Return (x, y) of the center of cell containing provided text 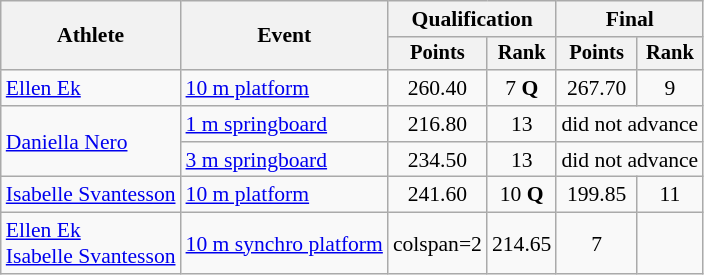
11 (670, 195)
Ellen EkIsabelle Svantesson (91, 244)
199.85 (596, 195)
Qualification (472, 19)
260.40 (438, 88)
241.60 (438, 195)
267.70 (596, 88)
Isabelle Svantesson (91, 195)
Daniella Nero (91, 142)
Event (284, 36)
7 (596, 244)
Ellen Ek (91, 88)
colspan=2 (438, 244)
Athlete (91, 36)
1 m springboard (284, 124)
234.50 (438, 160)
216.80 (438, 124)
Final (630, 19)
10 m synchro platform (284, 244)
3 m springboard (284, 160)
10 Q (522, 195)
9 (670, 88)
214.65 (522, 244)
7 Q (522, 88)
